For the text-containing cell, return its midpoint in [x, y] coordinate format. 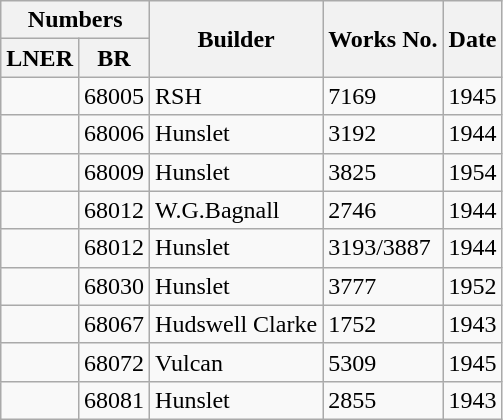
7169 [383, 96]
2746 [383, 210]
3192 [383, 134]
68009 [114, 172]
Vulcan [236, 362]
68006 [114, 134]
3825 [383, 172]
Hudswell Clarke [236, 324]
3777 [383, 286]
68072 [114, 362]
68081 [114, 400]
68067 [114, 324]
68005 [114, 96]
RSH [236, 96]
5309 [383, 362]
LNER [40, 58]
1952 [472, 286]
Builder [236, 39]
Numbers [76, 20]
1954 [472, 172]
1752 [383, 324]
3193/3887 [383, 248]
Works No. [383, 39]
2855 [383, 400]
68030 [114, 286]
Date [472, 39]
W.G.Bagnall [236, 210]
BR [114, 58]
